Extract the (x, y) coordinate from the center of the cell holding the provided text.  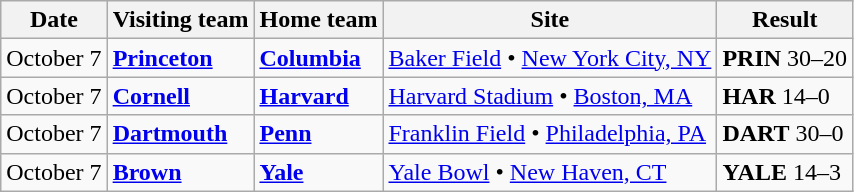
Princeton (180, 58)
Columbia (318, 58)
Brown (180, 172)
YALE 14–3 (785, 172)
Date (54, 20)
Baker Field • New York City, NY (550, 58)
Harvard Stadium • Boston, MA (550, 96)
Yale (318, 172)
Site (550, 20)
HAR 14–0 (785, 96)
Home team (318, 20)
PRIN 30–20 (785, 58)
Penn (318, 134)
Cornell (180, 96)
Harvard (318, 96)
Dartmouth (180, 134)
DART 30–0 (785, 134)
Franklin Field • Philadelphia, PA (550, 134)
Result (785, 20)
Visiting team (180, 20)
Yale Bowl • New Haven, CT (550, 172)
